For the text-containing cell, return its midpoint in [x, y] coordinate format. 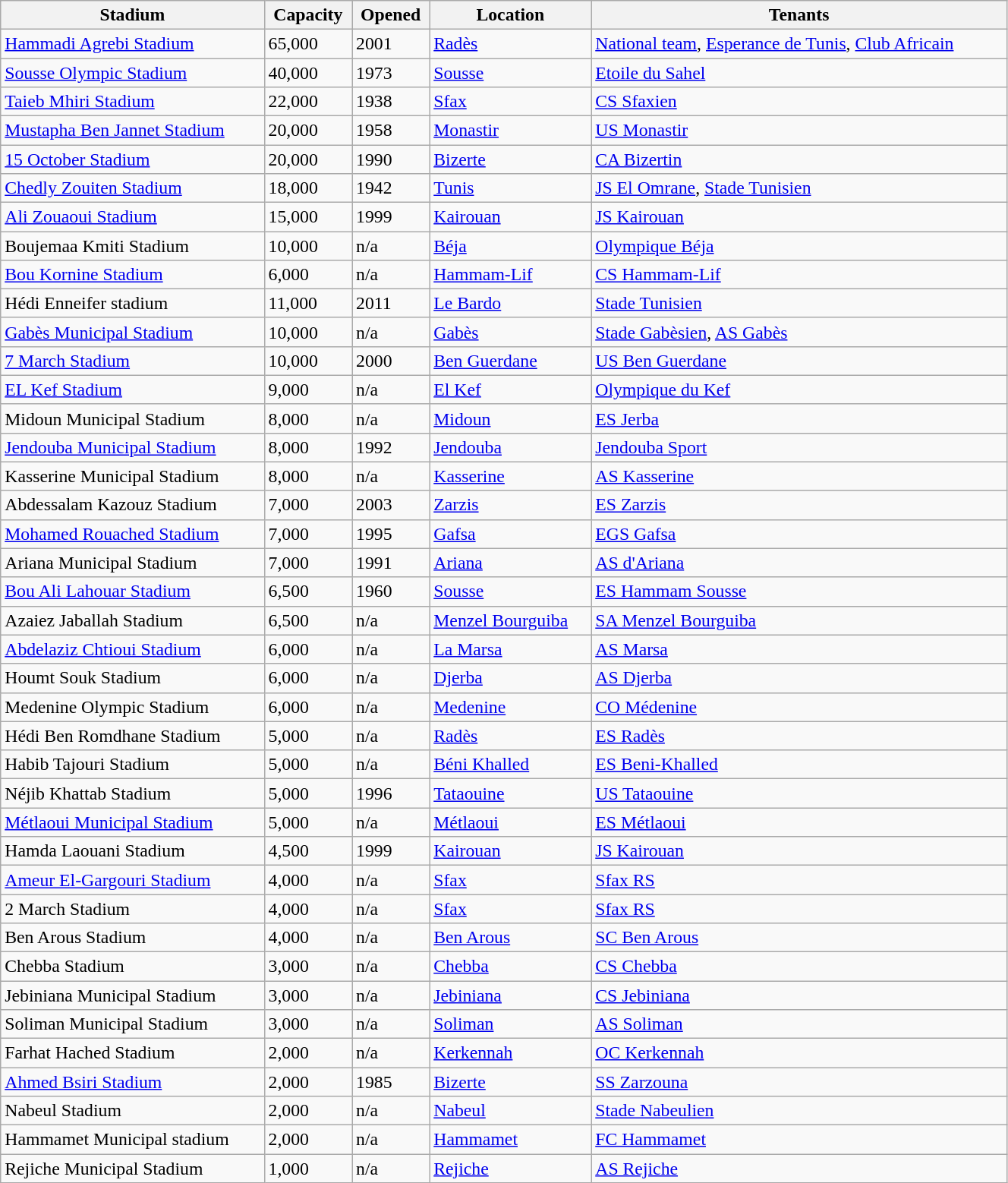
15,000 [308, 216]
Gabès [510, 332]
Jendouba [510, 447]
Etoile du Sahel [799, 73]
Abdelaziz Chtioui Stadium [132, 649]
Gafsa [510, 534]
65,000 [308, 44]
AS Marsa [799, 649]
Monastir [510, 130]
Tataouine [510, 793]
Kerkennah [510, 1052]
Jendouba Sport [799, 447]
Abdessalam Kazouz Stadium [132, 505]
Soliman Municipal Stadium [132, 1024]
Hamda Laouani Stadium [132, 851]
Métlaoui [510, 822]
Nabeul Stadium [132, 1110]
Sousse Olympic Stadium [132, 73]
18,000 [308, 188]
CA Bizertin [799, 159]
11,000 [308, 303]
1973 [391, 73]
1995 [391, 534]
Jebiniana Municipal Stadium [132, 995]
Opened [391, 15]
AS Soliman [799, 1024]
Chebba Stadium [132, 967]
US Tataouine [799, 793]
Ali Zouaoui Stadium [132, 216]
Azaiez Jaballah Stadium [132, 620]
Métlaoui Municipal Stadium [132, 822]
OC Kerkennah [799, 1052]
Zarzis [510, 505]
CS Hammam-Lif [799, 274]
2000 [391, 361]
ES Jerba [799, 418]
Soliman [510, 1024]
Olympique Béja [799, 245]
Capacity [308, 15]
Béni Khalled [510, 765]
US Ben Guerdane [799, 361]
1958 [391, 130]
Medenine [510, 707]
ES Radès [799, 736]
1,000 [308, 1168]
Jebiniana [510, 995]
Ben Guerdane [510, 361]
Location [510, 15]
Hammadi Agrebi Stadium [132, 44]
1960 [391, 591]
Menzel Bourguiba [510, 620]
15 October Stadium [132, 159]
EGS Gafsa [799, 534]
4,500 [308, 851]
Bou Kornine Stadium [132, 274]
1991 [391, 563]
Medenine Olympic Stadium [132, 707]
El Kef [510, 390]
9,000 [308, 390]
CO Médenine [799, 707]
CS Jebiniana [799, 995]
La Marsa [510, 649]
2003 [391, 505]
Béja [510, 245]
Stade Gabèsien, AS Gabès [799, 332]
Midoun Municipal Stadium [132, 418]
Kasserine [510, 476]
Olympique du Kef [799, 390]
Tunis [510, 188]
Tenants [799, 15]
Mohamed Rouached Stadium [132, 534]
Stade Nabeulien [799, 1110]
AS d'Ariana [799, 563]
Hammamet Municipal stadium [132, 1139]
Hédi Enneifer stadium [132, 303]
22,000 [308, 101]
40,000 [308, 73]
FC Hammamet [799, 1139]
Ariana [510, 563]
2 March Stadium [132, 909]
2001 [391, 44]
National team, Esperance de Tunis, Club Africain [799, 44]
US Monastir [799, 130]
Djerba [510, 678]
ES Beni-Khalled [799, 765]
EL Kef Stadium [132, 390]
Taieb Mhiri Stadium [132, 101]
Nabeul [510, 1110]
Boujemaa Kmiti Stadium [132, 245]
Jendouba Municipal Stadium [132, 447]
2011 [391, 303]
Hédi Ben Romdhane Stadium [132, 736]
Houmt Souk Stadium [132, 678]
SA Menzel Bourguiba [799, 620]
Ben Arous [510, 938]
1942 [391, 188]
AS Kasserine [799, 476]
CS Chebba [799, 967]
1992 [391, 447]
SC Ben Arous [799, 938]
ES Hammam Sousse [799, 591]
ES Métlaoui [799, 822]
Rejiche Municipal Stadium [132, 1168]
Ariana Municipal Stadium [132, 563]
Ben Arous Stadium [132, 938]
7 March Stadium [132, 361]
1985 [391, 1081]
Stadium [132, 15]
Bou Ali Lahouar Stadium [132, 591]
Farhat Hached Stadium [132, 1052]
Chebba [510, 967]
AS Djerba [799, 678]
Ahmed Bsiri Stadium [132, 1081]
JS El Omrane, Stade Tunisien [799, 188]
Midoun [510, 418]
Chedly Zouiten Stadium [132, 188]
Mustapha Ben Jannet Stadium [132, 130]
Kasserine Municipal Stadium [132, 476]
1990 [391, 159]
Habib Tajouri Stadium [132, 765]
Gabès Municipal Stadium [132, 332]
Néjib Khattab Stadium [132, 793]
Rejiche [510, 1168]
AS Rejiche [799, 1168]
Ameur El-Gargouri Stadium [132, 880]
Hammamet [510, 1139]
1938 [391, 101]
Le Bardo [510, 303]
CS Sfaxien [799, 101]
Hammam-Lif [510, 274]
1996 [391, 793]
ES Zarzis [799, 505]
SS Zarzouna [799, 1081]
Stade Tunisien [799, 303]
